Identify which cell holds the provided text, then report its [X, Y] central coordinate. 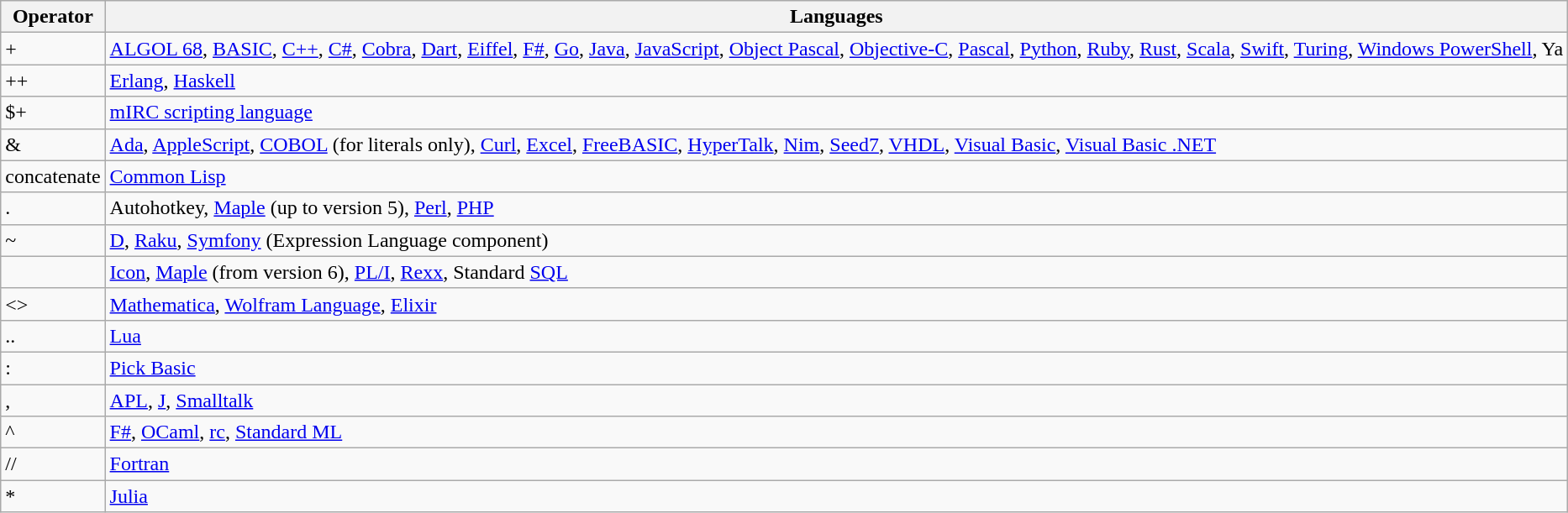
D, Raku, Symfony (Expression Language component) [837, 240]
Mathematica, Wolfram Language, Elixir [837, 304]
mIRC scripting language [837, 113]
Operator [53, 17]
& [53, 144]
F#, OCaml, rc, Standard ML [837, 432]
: [53, 368]
// [53, 464]
. [53, 208]
* [53, 496]
Pick Basic [837, 368]
$+ [53, 113]
Erlang, Haskell [837, 81]
^ [53, 432]
<> [53, 304]
++ [53, 81]
Julia [837, 496]
Icon, Maple (from version 6), PL/I, Rexx, Standard SQL [837, 272]
, [53, 400]
Lua [837, 336]
.. [53, 336]
+ [53, 49]
Common Lisp [837, 176]
Autohotkey, Maple (up to version 5), Perl, PHP [837, 208]
Languages [837, 17]
Fortran [837, 464]
Ada, AppleScript, COBOL (for literals only), Curl, Excel, FreeBASIC, HyperTalk, Nim, Seed7, VHDL, Visual Basic, Visual Basic .NET [837, 144]
APL, J, Smalltalk [837, 400]
concatenate [53, 176]
~ [53, 240]
